Scan for the cell matching the given text and deliver its (X, Y) coordinate at center. 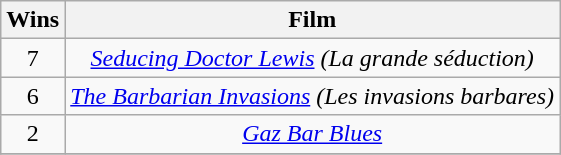
Film (312, 20)
Wins (33, 20)
7 (33, 58)
6 (33, 96)
The Barbarian Invasions (Les invasions barbares) (312, 96)
2 (33, 134)
Gaz Bar Blues (312, 134)
Seducing Doctor Lewis (La grande séduction) (312, 58)
